Capture the cell that displays the provided text and extract its (X, Y) central coordinate. 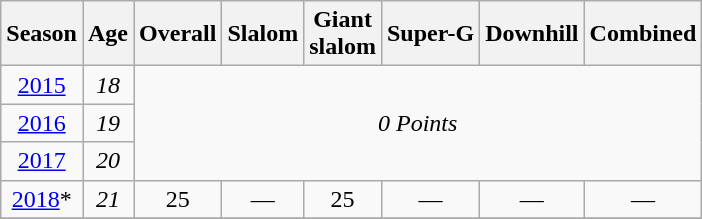
2017 (42, 161)
Season (42, 34)
Super-G (430, 34)
19 (108, 123)
Overall (178, 34)
2015 (42, 85)
2016 (42, 123)
20 (108, 161)
Age (108, 34)
Downhill (532, 34)
18 (108, 85)
Combined (643, 34)
0 Points (418, 123)
2018* (42, 199)
21 (108, 199)
Slalom (263, 34)
Giantslalom (343, 34)
